From the cell containing the given text, extract its center point as [X, Y] coordinate. 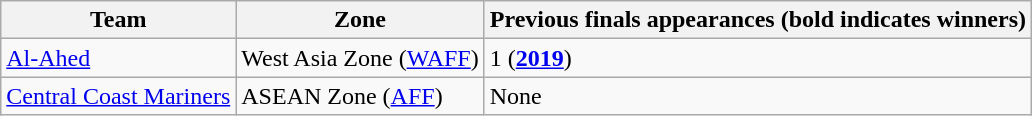
None [758, 96]
Central Coast Mariners [118, 96]
West Asia Zone (WAFF) [360, 58]
Al-Ahed [118, 58]
ASEAN Zone (AFF) [360, 96]
Previous finals appearances (bold indicates winners) [758, 20]
Zone [360, 20]
1 (2019) [758, 58]
Team [118, 20]
